Pinpoint the cell where the given text exists, returning its (X, Y) midpoint coordinate. 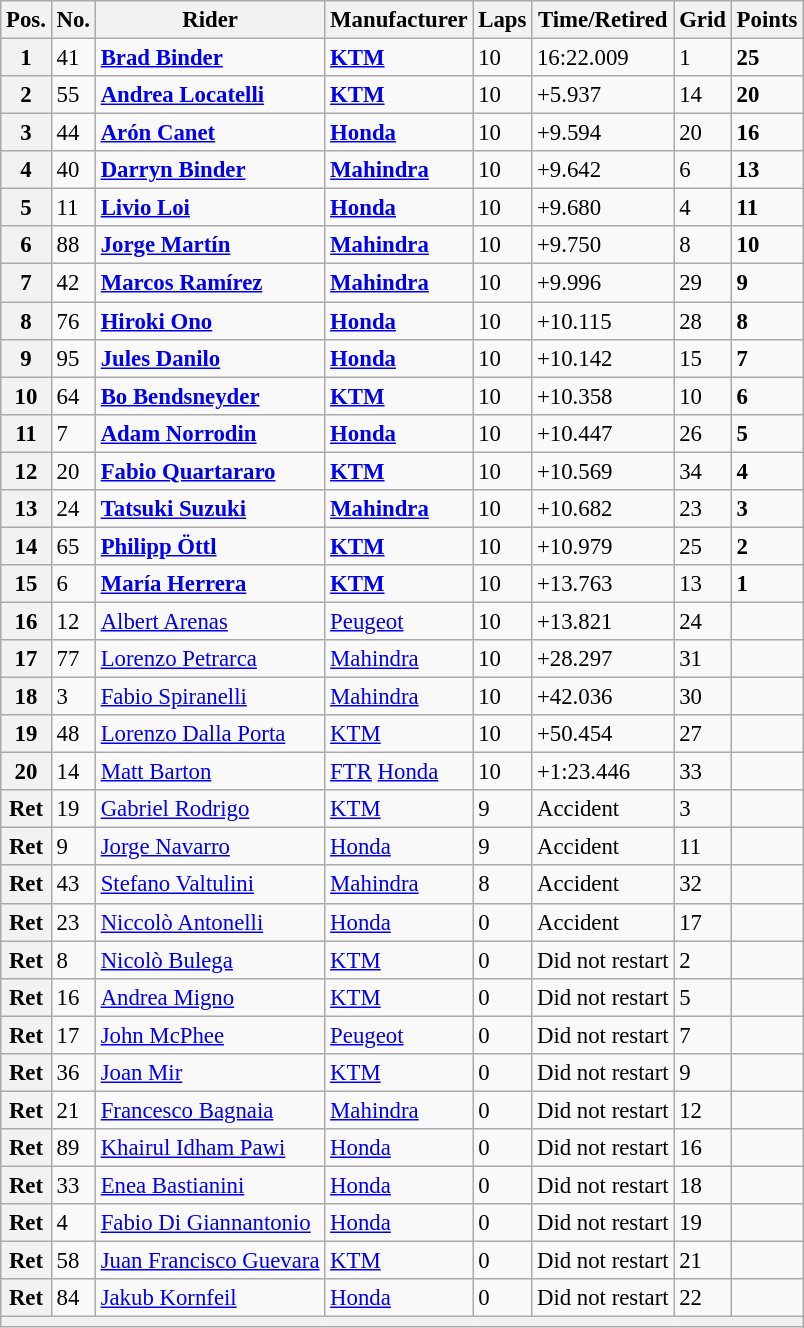
31 (702, 659)
Lorenzo Petrarca (210, 659)
40 (73, 170)
43 (73, 885)
Darryn Binder (210, 170)
No. (73, 20)
48 (73, 734)
Jorge Navarro (210, 847)
+10.979 (603, 546)
88 (73, 245)
Jorge Martín (210, 245)
FTR Honda (399, 772)
+10.682 (603, 509)
Points (766, 20)
Andrea Locatelli (210, 95)
+10.447 (603, 433)
Gabriel Rodrigo (210, 809)
+9.642 (603, 170)
84 (73, 1298)
Pos. (26, 20)
+9.750 (603, 245)
64 (73, 396)
Joan Mir (210, 1073)
Fabio Di Giannantonio (210, 1223)
+50.454 (603, 734)
Jules Danilo (210, 358)
89 (73, 1148)
16:22.009 (603, 58)
Laps (502, 20)
55 (73, 95)
+28.297 (603, 659)
Andrea Migno (210, 997)
Enea Bastianini (210, 1185)
María Herrera (210, 584)
+42.036 (603, 697)
+10.358 (603, 396)
Bo Bendsneyder (210, 396)
22 (702, 1298)
+9.996 (603, 283)
36 (73, 1073)
Fabio Quartararo (210, 471)
Stefano Valtulini (210, 885)
Grid (702, 20)
30 (702, 697)
+13.821 (603, 621)
+9.680 (603, 208)
Francesco Bagnaia (210, 1110)
Lorenzo Dalla Porta (210, 734)
26 (702, 433)
Juan Francisco Guevara (210, 1261)
Jakub Kornfeil (210, 1298)
41 (73, 58)
Manufacturer (399, 20)
+10.142 (603, 358)
+10.569 (603, 471)
+13.763 (603, 584)
76 (73, 321)
+1:23.446 (603, 772)
Adam Norrodin (210, 433)
Brad Binder (210, 58)
28 (702, 321)
65 (73, 546)
77 (73, 659)
58 (73, 1261)
Matt Barton (210, 772)
27 (702, 734)
Arón Canet (210, 133)
+5.937 (603, 95)
Livio Loi (210, 208)
34 (702, 471)
29 (702, 283)
Marcos Ramírez (210, 283)
95 (73, 358)
Khairul Idham Pawi (210, 1148)
Niccolò Antonelli (210, 922)
Philipp Öttl (210, 546)
44 (73, 133)
Time/Retired (603, 20)
32 (702, 885)
+9.594 (603, 133)
Fabio Spiranelli (210, 697)
Nicolò Bulega (210, 960)
Albert Arenas (210, 621)
Tatsuki Suzuki (210, 509)
Rider (210, 20)
42 (73, 283)
John McPhee (210, 1035)
Hiroki Ono (210, 321)
+10.115 (603, 321)
